Detect which cell encompasses the target text, then output its (X, Y) center coordinate. 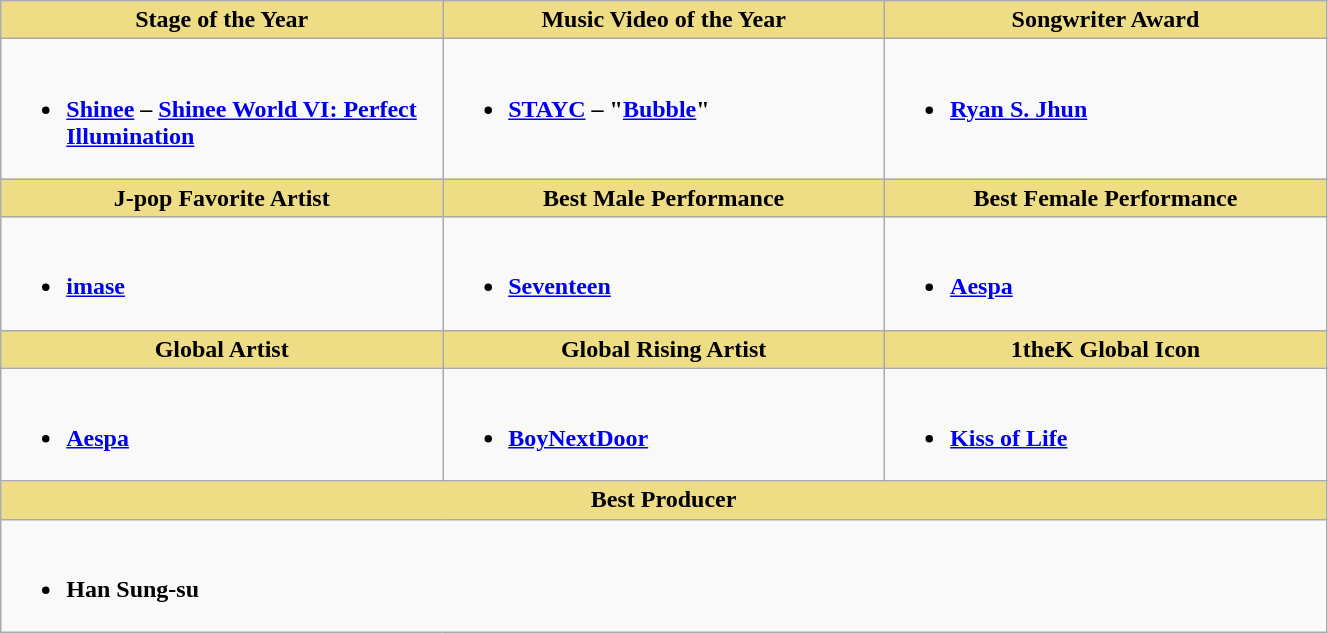
Seventeen (664, 274)
Shinee – Shinee World VI: Perfect Illumination (222, 109)
Best Producer (664, 500)
imase (222, 274)
Music Video of the Year (664, 20)
Stage of the Year (222, 20)
1theK Global Icon (1106, 349)
Best Female Performance (1106, 198)
STAYC – "Bubble" (664, 109)
BoyNextDoor (664, 424)
Global Artist (222, 349)
Global Rising Artist (664, 349)
Han Sung-su (664, 576)
Songwriter Award (1106, 20)
Best Male Performance (664, 198)
Ryan S. Jhun (1106, 109)
J-pop Favorite Artist (222, 198)
Kiss of Life (1106, 424)
